Detect which cell encompasses the target text, then output its [x, y] center coordinate. 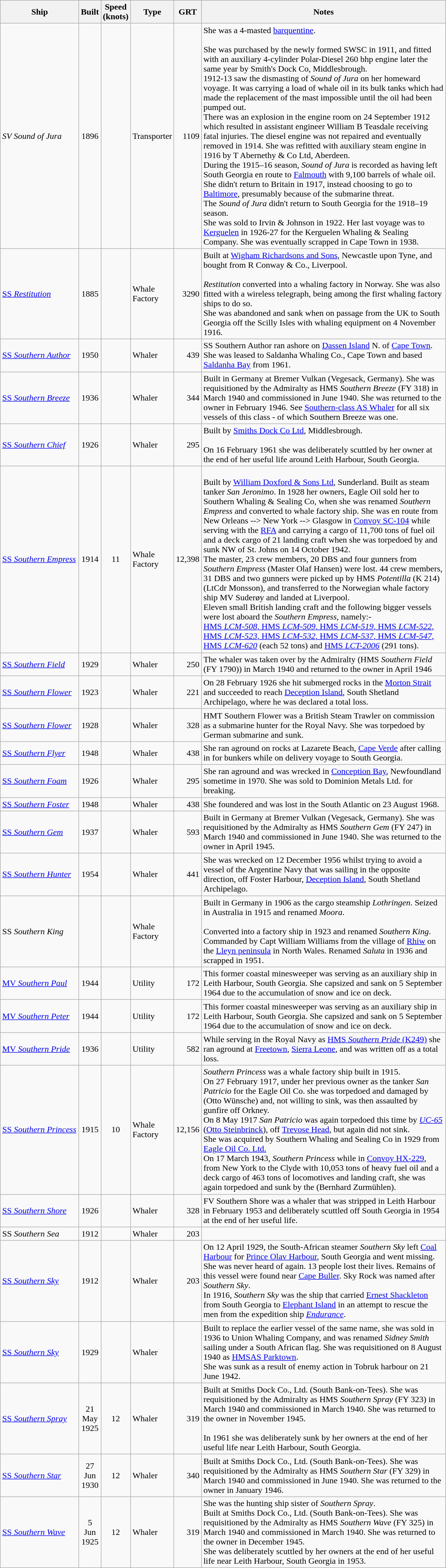
While serving in the Royal Navy as HMS Southern Pride (K249) she ran aground at Freetown, Sierra Leone, and was written off as a total loss. [324, 1049]
SS Restitution [40, 294]
582 [188, 1049]
Speed (knots) [116, 12]
SS Southern Princess [40, 1130]
SS Southern Breeze [40, 398]
1109 [188, 136]
MV Southern Peter [40, 1016]
SS Southern Hunter [40, 874]
1896 [90, 136]
Ship [40, 12]
SS Southern Flyer [40, 753]
SS Southern Author [40, 355]
344 [188, 398]
10 [116, 1130]
She foundered and was lost in the South Atlantic on 23 August 1968. [324, 804]
SS Southern Field [40, 664]
12,398 [188, 559]
MV Southern Paul [40, 983]
1928 [90, 725]
593 [188, 832]
Notes [324, 12]
SS Southern Chief [40, 445]
1914 [90, 559]
Type [152, 12]
221 [188, 692]
SS Southern Author ran ashore on Dassen Island N. of Cape Town. She was leased to Saldanha Whaling Co., Cape Town and based Saldanha Bay from 1961. [324, 355]
The whaler was taken over by the Admiralty (HMS Southern Field (FY 1790)) in March 1940 and returned to the owner in April 1946 [324, 664]
441 [188, 874]
SV Sound of Jura [40, 136]
439 [188, 355]
5 Jun 1925 [90, 1532]
21 May 1925 [90, 1418]
340 [188, 1475]
SS Southern Gem [40, 832]
12,156 [188, 1130]
SS Southern Spray [40, 1418]
SS Southern King [40, 931]
1937 [90, 832]
MV Southern Pride [40, 1049]
1954 [90, 874]
1915 [90, 1130]
250 [188, 664]
1923 [90, 692]
Built [90, 12]
SS Southern Foam [40, 781]
1885 [90, 294]
GRT [188, 12]
She ran aground and was wrecked in Conception Bay, Newfoundland sometime in 1970. She was sold to Dominion Metals Ltd. for breaking. [324, 781]
Transporter [152, 136]
She ran aground on rocks at Lazarete Beach, Cape Verde after calling in for bunkers while on delivery voyage to South Georgia. [324, 753]
SS Southern Wave [40, 1532]
SS Southern Sea [40, 1234]
SS Southern Star [40, 1475]
SS Southern Shore [40, 1211]
27 Jun 1930 [90, 1475]
3290 [188, 294]
SS Southern Empress [40, 559]
SS Southern Foster [40, 804]
11 [116, 559]
1950 [90, 355]
